Return the (X, Y) coordinate for the center point of the cell that contains the specified text.  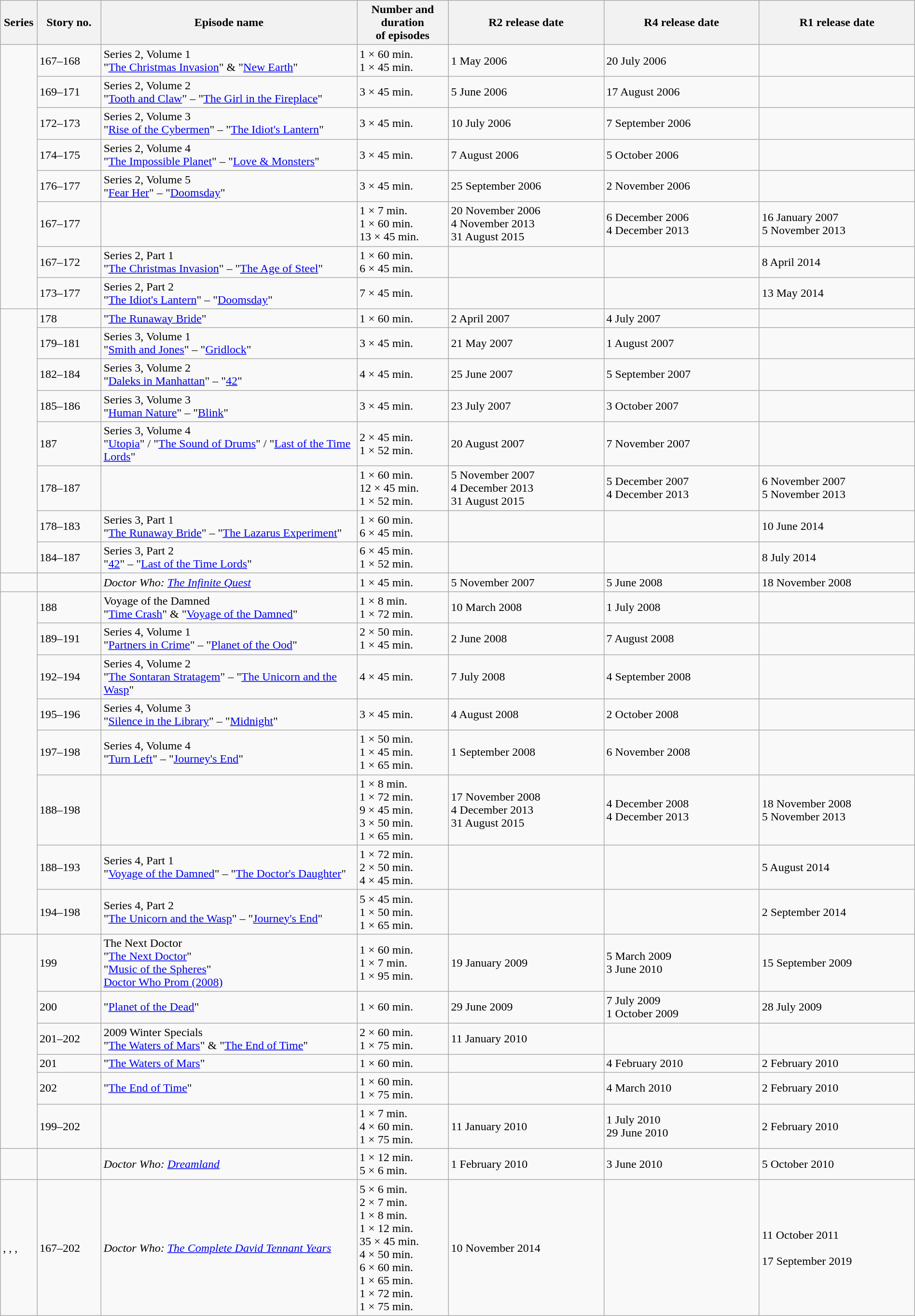
21 May 2007 (526, 343)
197–198 (69, 752)
Series 4, Volume 1"Partners in Crime" – "Planet of the Ood" (229, 639)
7 July 2008 (526, 677)
8 April 2014 (837, 262)
173–177 (69, 293)
194–198 (69, 912)
25 September 2006 (526, 186)
7 × 45 min. (402, 293)
5 June 2008 (681, 582)
167–172 (69, 262)
R1 release date (837, 23)
4 March 2010 (681, 1089)
202 (69, 1089)
199–202 (69, 1126)
13 May 2014 (837, 293)
1 × 12 min.5 × 6 min. (402, 1164)
195–196 (69, 714)
Doctor Who: Dreamland (229, 1164)
Series (19, 23)
182–184 (69, 374)
1 September 2008 (526, 752)
11 October 2011 17 September 2019 (837, 1248)
4 September 2008 (681, 677)
4 August 2008 (526, 714)
2 October 2008 (681, 714)
5 October 2010 (837, 1164)
5 October 2006 (681, 154)
Series 3, Part 2"42" – "Last of the Time Lords" (229, 558)
29 June 2009 (526, 1007)
4 February 2010 (681, 1064)
7 August 2008 (681, 639)
16 January 2007 5 November 2013 (837, 224)
Number and durationof episodes (402, 23)
169–171 (69, 92)
5 August 2014 (837, 867)
19 January 2009 (526, 962)
5 September 2007 (681, 374)
Series 2, Volume 5"Fear Her" – "Doomsday" (229, 186)
1 February 2010 (526, 1164)
28 July 2009 (837, 1007)
R2 release date (526, 23)
188–193 (69, 867)
167–168 (69, 61)
200 (69, 1007)
17 November 2008 4 December 2013 31 August 2015 (526, 810)
1 × 8 min.1 × 72 min.9 × 45 min.3 × 50 min.1 × 65 min. (402, 810)
4 December 2008 4 December 2013 (681, 810)
Series 3, Volume 2"Daleks in Manhattan" – "42" (229, 374)
Story no. (69, 23)
Voyage of the Damned"Time Crash" & "Voyage of the Damned" (229, 607)
178–187 (69, 488)
1 × 60 min.1 × 7 min.1 × 95 min. (402, 962)
185–186 (69, 405)
179–181 (69, 343)
189–191 (69, 639)
1 × 8 min.1 × 72 min. (402, 607)
5 June 2006 (526, 92)
The Next Doctor"The Next Doctor""Music of the Spheres"Doctor Who Prom (2008) (229, 962)
2 November 2006 (681, 186)
178–183 (69, 526)
"The End of Time" (229, 1089)
18 November 2008 5 November 2013 (837, 810)
8 July 2014 (837, 558)
17 August 2006 (681, 92)
3 October 2007 (681, 405)
Series 3, Part 1"The Runaway Bride" – "The Lazarus Experiment" (229, 526)
Series 4, Volume 2"The Sontaran Stratagem" – "The Unicorn and the Wasp" (229, 677)
1 × 60 min.1 × 75 min. (402, 1089)
Series 2, Volume 4"The Impossible Planet" – "Love & Monsters" (229, 154)
199 (69, 962)
1 May 2006 (526, 61)
188–198 (69, 810)
Series 3, Volume 4"Utopia" / "The Sound of Drums" / "Last of the Time Lords" (229, 444)
2009 Winter Specials"The Waters of Mars" & "The End of Time" (229, 1039)
Series 2, Volume 3"Rise of the Cybermen" – "The Idiot's Lantern" (229, 124)
Series 2, Volume 1"The Christmas Invasion" & "New Earth" (229, 61)
1 July 2008 (681, 607)
Series 2, Volume 2"Tooth and Claw" – "The Girl in the Fireplace" (229, 92)
2 × 60 min.1 × 75 min. (402, 1039)
2 April 2007 (526, 318)
5 November 2007 (526, 582)
6 November 2008 (681, 752)
7 November 2007 (681, 444)
1 × 60 min.12 × 45 min.1 × 52 min. (402, 488)
178 (69, 318)
10 March 2008 (526, 607)
18 November 2008 (837, 582)
Series 2, Part 2"The Idiot's Lantern" – "Doomsday" (229, 293)
2 September 2014 (837, 912)
, , , (19, 1248)
5 March 2009 3 June 2010 (681, 962)
184–187 (69, 558)
7 August 2006 (526, 154)
192–194 (69, 677)
176–177 (69, 186)
Doctor Who: The Complete David Tennant Years (229, 1248)
23 July 2007 (526, 405)
Series 3, Volume 1"Smith and Jones" – "Gridlock" (229, 343)
7 July 2009 1 October 2009 (681, 1007)
"Planet of the Dead" (229, 1007)
4 July 2007 (681, 318)
20 July 2006 (681, 61)
Series 4, Part 1"Voyage of the Damned" – "The Doctor's Daughter" (229, 867)
2 × 50 min.1 × 45 min. (402, 639)
10 July 2006 (526, 124)
3 June 2010 (681, 1164)
Series 4, Volume 3"Silence in the Library" – "Midnight" (229, 714)
1 × 50 min.1 × 45 min.1 × 65 min. (402, 752)
2 June 2008 (526, 639)
15 September 2009 (837, 962)
7 September 2006 (681, 124)
187 (69, 444)
5 × 45 min.1 × 50 min.1 × 65 min. (402, 912)
188 (69, 607)
2 × 45 min.1 × 52 min. (402, 444)
Series 3, Volume 3"Human Nature" – "Blink" (229, 405)
5 December 2007 4 December 2013 (681, 488)
201 (69, 1064)
Series 4, Part 2"The Unicorn and the Wasp" – "Journey's End" (229, 912)
Series 4, Volume 4"Turn Left" – "Journey's End" (229, 752)
172–173 (69, 124)
1 × 45 min. (402, 582)
Doctor Who: The Infinite Quest (229, 582)
1 × 7 min.1 × 60 min.13 × 45 min. (402, 224)
6 × 45 min.1 × 52 min. (402, 558)
Episode name (229, 23)
25 June 2007 (526, 374)
6 November 2007 5 November 2013 (837, 488)
R4 release date (681, 23)
"The Runaway Bride" (229, 318)
1 July 2010 29 June 2010 (681, 1126)
5 November 2007 4 December 2013 31 August 2015 (526, 488)
167–177 (69, 224)
1 × 7 min.4 × 60 min.1 × 75 min. (402, 1126)
1 August 2007 (681, 343)
20 August 2007 (526, 444)
6 December 2006 4 December 2013 (681, 224)
"The Waters of Mars" (229, 1064)
167–202 (69, 1248)
10 November 2014 (526, 1248)
Series 2, Part 1"The Christmas Invasion" – "The Age of Steel" (229, 262)
5 × 6 min.2 × 7 min.1 × 8 min.1 × 12 min.35 × 45 min.4 × 50 min.6 × 60 min.1 × 65 min.1 × 72 min.1 × 75 min. (402, 1248)
1 × 72 min.2 × 50 min.4 × 45 min. (402, 867)
20 November 2006 4 November 2013 31 August 2015 (526, 224)
10 June 2014 (837, 526)
174–175 (69, 154)
1 × 60 min.1 × 45 min. (402, 61)
201–202 (69, 1039)
